Locate the cell with the specified text and output its [x, y] center coordinate. 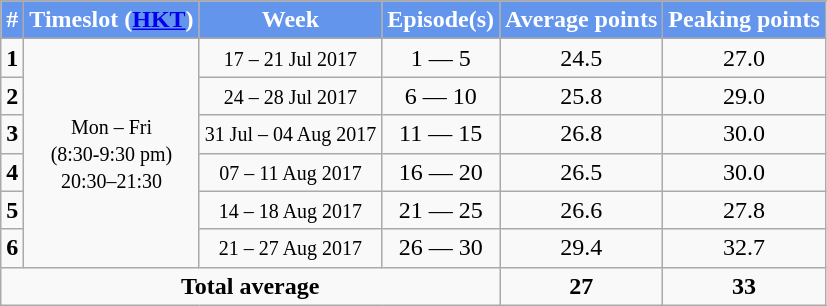
26.5 [582, 172]
1 [12, 58]
21 – 27 Aug 2017 [290, 248]
27.8 [744, 210]
27 [582, 286]
27.0 [744, 58]
26 — 30 [441, 248]
1 — 5 [441, 58]
33 [744, 286]
11 — 15 [441, 134]
24.5 [582, 58]
31 Jul – 04 Aug 2017 [290, 134]
Mon – Fri(8:30-9:30 pm)20:30–21:30 [112, 153]
Episode(s) [441, 20]
25.8 [582, 96]
26.6 [582, 210]
26.8 [582, 134]
29.4 [582, 248]
29.0 [744, 96]
Peaking points [744, 20]
16 — 20 [441, 172]
21 — 25 [441, 210]
Total average [250, 286]
14 – 18 Aug 2017 [290, 210]
24 – 28 Jul 2017 [290, 96]
6 [12, 248]
3 [12, 134]
17 – 21 Jul 2017 [290, 58]
07 – 11 Aug 2017 [290, 172]
6 — 10 [441, 96]
Week [290, 20]
2 [12, 96]
# [12, 20]
4 [12, 172]
Timeslot (HKT) [112, 20]
5 [12, 210]
Average points [582, 20]
32.7 [744, 248]
